Scan for the cell matching the given text and deliver its (X, Y) coordinate at center. 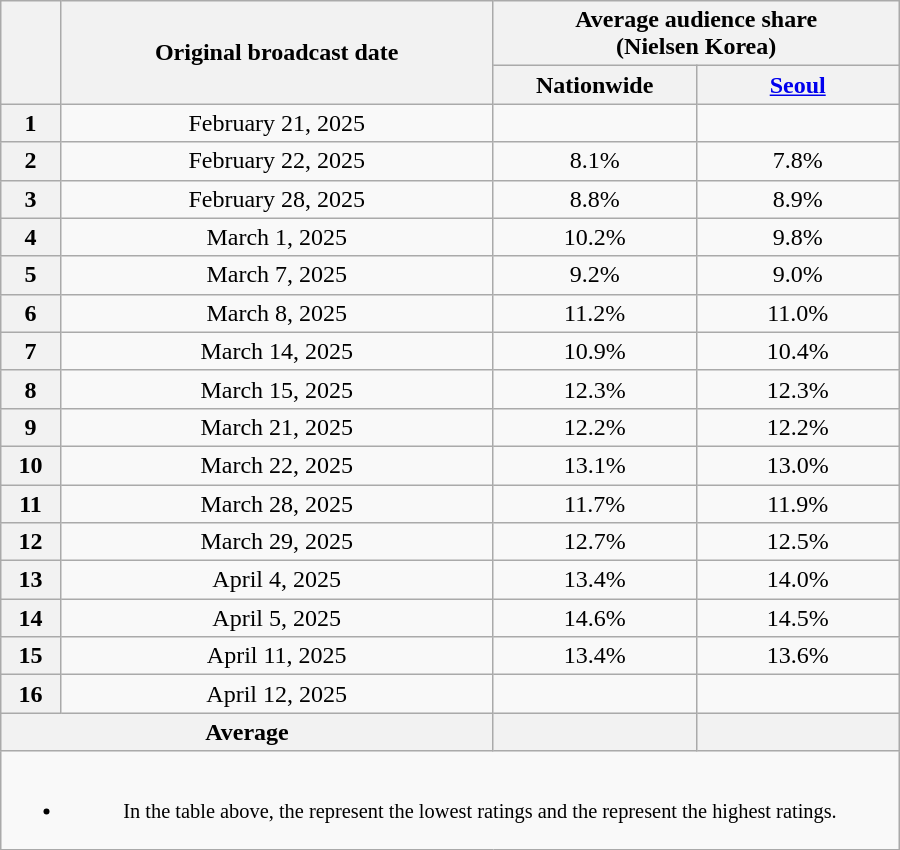
February 21, 2025 (276, 123)
March 8, 2025 (276, 313)
9.2% (594, 275)
11.0% (798, 313)
March 14, 2025 (276, 351)
April 4, 2025 (276, 580)
10 (31, 465)
10.2% (594, 237)
April 11, 2025 (276, 656)
5 (31, 275)
12.7% (594, 542)
7.8% (798, 161)
14 (31, 618)
March 21, 2025 (276, 427)
March 1, 2025 (276, 237)
March 15, 2025 (276, 389)
14.6% (594, 618)
Original broadcast date (276, 52)
2 (31, 161)
Nationwide (594, 85)
8.1% (594, 161)
March 28, 2025 (276, 503)
8 (31, 389)
In the table above, the represent the lowest ratings and the represent the highest ratings. (450, 800)
Average (247, 732)
10.4% (798, 351)
Seoul (798, 85)
10.9% (594, 351)
11.9% (798, 503)
11.2% (594, 313)
8.9% (798, 199)
16 (31, 694)
13.0% (798, 465)
13.6% (798, 656)
March 29, 2025 (276, 542)
13.1% (594, 465)
11 (31, 503)
4 (31, 237)
April 5, 2025 (276, 618)
14.0% (798, 580)
3 (31, 199)
6 (31, 313)
1 (31, 123)
Average audience share(Nielsen Korea) (696, 34)
9.8% (798, 237)
9 (31, 427)
11.7% (594, 503)
9.0% (798, 275)
13 (31, 580)
8.8% (594, 199)
March 7, 2025 (276, 275)
February 22, 2025 (276, 161)
7 (31, 351)
12 (31, 542)
April 12, 2025 (276, 694)
14.5% (798, 618)
12.5% (798, 542)
March 22, 2025 (276, 465)
February 28, 2025 (276, 199)
15 (31, 656)
